Return the (X, Y) coordinate for the center point of the cell that contains the specified text.  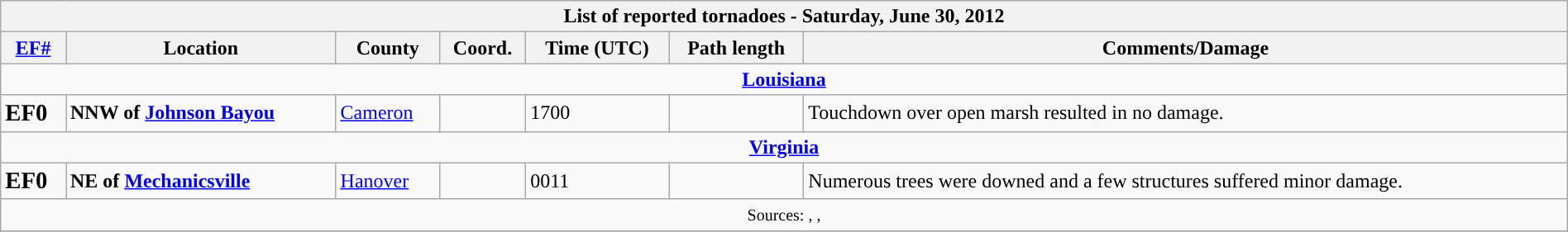
Numerous trees were downed and a few structures suffered minor damage. (1186, 181)
Virginia (784, 147)
EF# (33, 48)
Time (UTC) (597, 48)
Sources: , , (784, 215)
Coord. (482, 48)
NNW of Johnson Bayou (202, 113)
Touchdown over open marsh resulted in no damage. (1186, 113)
County (387, 48)
List of reported tornadoes - Saturday, June 30, 2012 (784, 17)
Hanover (387, 181)
Cameron (387, 113)
0011 (597, 181)
1700 (597, 113)
Path length (736, 48)
Comments/Damage (1186, 48)
NE of Mechanicsville (202, 181)
Location (202, 48)
Louisiana (784, 79)
